Return the (x, y) coordinate for the center point of the cell that contains the specified text.  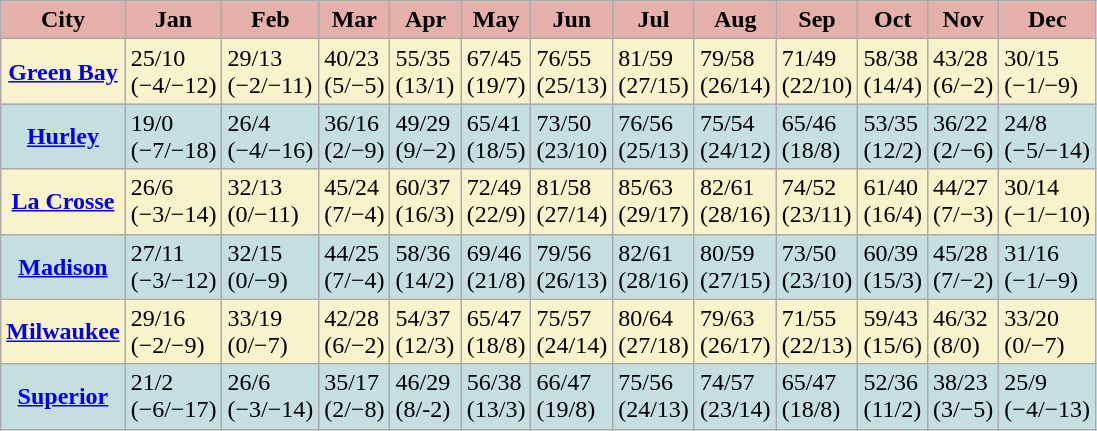
27/11(−3/−12) (174, 266)
56/38(13/3) (496, 396)
Feb (270, 20)
32/13(0/−11) (270, 202)
59/43(15/6) (893, 332)
29/13(−2/−11) (270, 72)
44/27(7/−3) (964, 202)
42/28(6/−2) (354, 332)
75/57(24/14) (572, 332)
75/56(24/13) (654, 396)
58/36(14/2) (426, 266)
76/56(25/13) (654, 136)
79/58(26/14) (735, 72)
45/24(7/−4) (354, 202)
May (496, 20)
65/46(18/8) (817, 136)
29/16(−2/−9) (174, 332)
69/46(21/8) (496, 266)
Jul (654, 20)
21/2(−6/−17) (174, 396)
46/32(8/0) (964, 332)
31/16(−1/−9) (1048, 266)
54/37(12/3) (426, 332)
58/38(14/4) (893, 72)
65/41(18/5) (496, 136)
44/25(7/−4) (354, 266)
75/54(24/12) (735, 136)
Milwaukee (63, 332)
79/56(26/13) (572, 266)
80/64(27/18) (654, 332)
74/52(23/11) (817, 202)
74/57(23/14) (735, 396)
49/29(9/−2) (426, 136)
81/58(27/14) (572, 202)
19/0(−7/−18) (174, 136)
36/22(2/−6) (964, 136)
52/36(11/2) (893, 396)
67/45(19/7) (496, 72)
72/49(22/9) (496, 202)
26/4(−4/−16) (270, 136)
25/9(−4/−13) (1048, 396)
81/59(27/15) (654, 72)
80/59(27/15) (735, 266)
45/28(7/−2) (964, 266)
38/23(3/−5) (964, 396)
Jun (572, 20)
79/63(26/17) (735, 332)
76/55(25/13) (572, 72)
32/15(0/−9) (270, 266)
53/35(12/2) (893, 136)
Aug (735, 20)
Jan (174, 20)
85/63(29/17) (654, 202)
Mar (354, 20)
55/35(13/1) (426, 72)
Superior (63, 396)
Apr (426, 20)
25/10(−4/−12) (174, 72)
Madison (63, 266)
30/14(−1/−10) (1048, 202)
60/37(16/3) (426, 202)
61/40(16/4) (893, 202)
66/47(19/8) (572, 396)
Oct (893, 20)
40/23(5/−5) (354, 72)
60/39(15/3) (893, 266)
71/55(22/13) (817, 332)
30/15(−1/−9) (1048, 72)
36/16(2/−9) (354, 136)
La Crosse (63, 202)
71/49(22/10) (817, 72)
Dec (1048, 20)
Nov (964, 20)
46/29(8/-2) (426, 396)
43/28(6/−2) (964, 72)
Hurley (63, 136)
35/17(2/−8) (354, 396)
33/20(0/−7) (1048, 332)
Sep (817, 20)
24/8(−5/−14) (1048, 136)
Green Bay (63, 72)
City (63, 20)
33/19(0/−7) (270, 332)
